Identify which cell holds the provided text, then report its [X, Y] central coordinate. 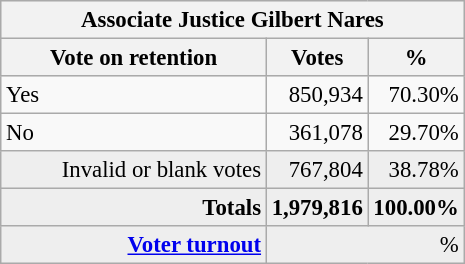
767,804 [317, 170]
361,078 [317, 133]
Voter turnout [134, 245]
Associate Justice Gilbert Nares [232, 20]
29.70% [416, 133]
Invalid or blank votes [134, 170]
Yes [134, 95]
Vote on retention [134, 58]
70.30% [416, 95]
Votes [317, 58]
850,934 [317, 95]
100.00% [416, 208]
38.78% [416, 170]
1,979,816 [317, 208]
No [134, 133]
Totals [134, 208]
